Return [X, Y] of the center of cell containing provided text 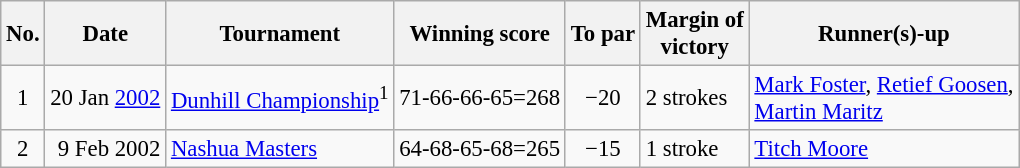
71-66-66-65=268 [480, 98]
9 Feb 2002 [106, 149]
Date [106, 34]
To par [602, 34]
Runner(s)-up [884, 34]
20 Jan 2002 [106, 98]
Winning score [480, 34]
Titch Moore [884, 149]
Dunhill Championship1 [280, 98]
−20 [602, 98]
−15 [602, 149]
2 [23, 149]
2 strokes [694, 98]
Nashua Masters [280, 149]
1 stroke [694, 149]
No. [23, 34]
Margin ofvictory [694, 34]
64-68-65-68=265 [480, 149]
Tournament [280, 34]
1 [23, 98]
Mark Foster, Retief Goosen, Martin Maritz [884, 98]
